Identify which cell holds the provided text, then report its (x, y) central coordinate. 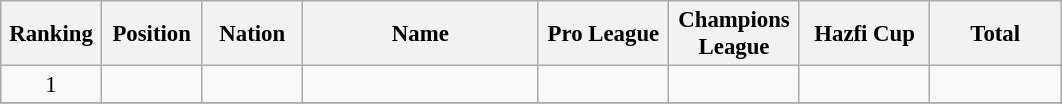
1 (52, 85)
Position (152, 34)
Pro League (604, 34)
Nation (252, 34)
Name (421, 34)
Ranking (52, 34)
Total (996, 34)
Hazfi Cup (864, 34)
Champions League (734, 34)
